For the text-containing cell, return its midpoint in (x, y) coordinate format. 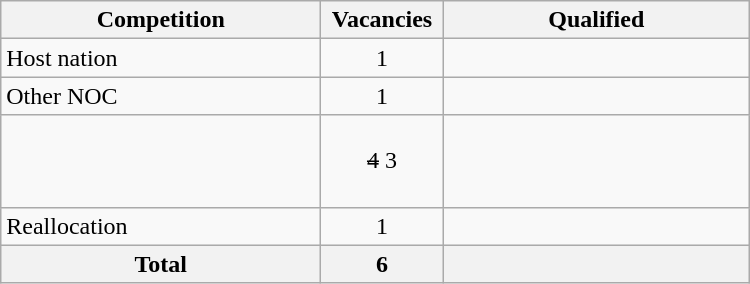
Reallocation (161, 226)
Other NOC (161, 96)
6 (382, 264)
Qualified (596, 20)
Vacancies (382, 20)
4 3 (382, 161)
Competition (161, 20)
Host nation (161, 58)
Total (161, 264)
